Determine the [x, y] coordinate at the center of the cell enclosing the given text.  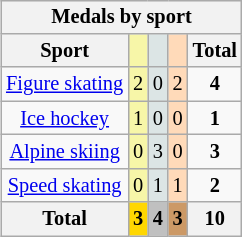
Ice hockey [64, 118]
Speed skating [64, 185]
Sport [64, 51]
Alpine skiing [64, 152]
10 [215, 219]
Figure skating [64, 84]
Medals by sport [122, 17]
